Extract the (x, y) coordinate from the center of the cell holding the provided text.  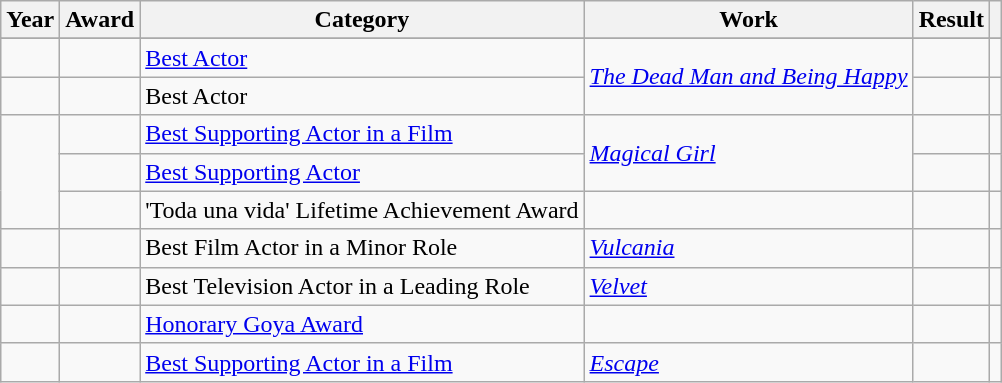
Escape (748, 362)
The Dead Man and Being Happy (748, 77)
Best Supporting Actor (362, 172)
Honorary Goya Award (362, 324)
Best Television Actor in a Leading Role (362, 286)
Year (30, 20)
Velvet (748, 286)
Result (951, 20)
Magical Girl (748, 153)
Work (748, 20)
Award (100, 20)
Category (362, 20)
Vulcania (748, 248)
'Toda una vida' Lifetime Achievement Award (362, 210)
Best Film Actor in a Minor Role (362, 248)
